Return the (x, y) coordinate for the center point of the cell that contains the specified text.  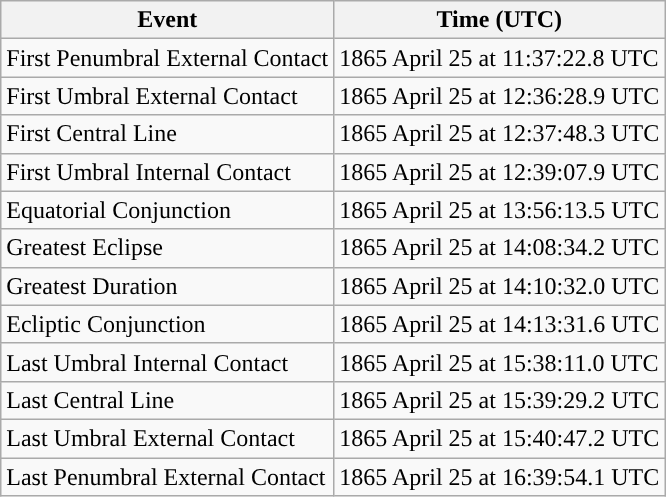
Event (168, 20)
1865 April 25 at 15:40:47.2 UTC (500, 438)
1865 April 25 at 14:08:34.2 UTC (500, 248)
1865 April 25 at 15:39:29.2 UTC (500, 400)
Last Umbral External Contact (168, 438)
First Umbral External Contact (168, 96)
Greatest Eclipse (168, 248)
First Umbral Internal Contact (168, 172)
Ecliptic Conjunction (168, 324)
First Central Line (168, 134)
1865 April 25 at 13:56:13.5 UTC (500, 210)
1865 April 25 at 12:37:48.3 UTC (500, 134)
First Penumbral External Contact (168, 58)
Equatorial Conjunction (168, 210)
Last Umbral Internal Contact (168, 362)
1865 April 25 at 12:39:07.9 UTC (500, 172)
Greatest Duration (168, 286)
1865 April 25 at 16:39:54.1 UTC (500, 477)
1865 April 25 at 12:36:28.9 UTC (500, 96)
Time (UTC) (500, 20)
Last Penumbral External Contact (168, 477)
Last Central Line (168, 400)
1865 April 25 at 14:10:32.0 UTC (500, 286)
1865 April 25 at 15:38:11.0 UTC (500, 362)
1865 April 25 at 11:37:22.8 UTC (500, 58)
1865 April 25 at 14:13:31.6 UTC (500, 324)
